Determine the [x, y] coordinate at the center of the cell enclosing the given text.  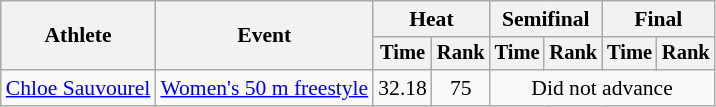
75 [461, 88]
Event [264, 36]
Semifinal [546, 19]
Athlete [78, 36]
Women's 50 m freestyle [264, 88]
Chloe Sauvourel [78, 88]
Heat [431, 19]
Final [658, 19]
32.18 [402, 88]
Did not advance [602, 88]
